Capture the cell that displays the provided text and extract its (x, y) central coordinate. 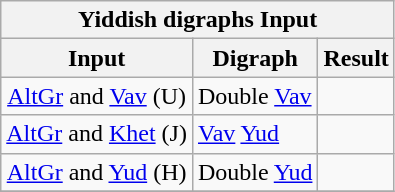
AltGr and Yud (H) (97, 172)
Vav Yud (255, 134)
Digraph (255, 58)
AltGr and Khet (J) (97, 134)
Yiddish digraphs Input (198, 20)
Double Yud (255, 172)
Input (97, 58)
Result (356, 58)
AltGr and Vav (U) (97, 96)
Double Vav (255, 96)
